Pinpoint the cell where the given text exists, returning its (x, y) midpoint coordinate. 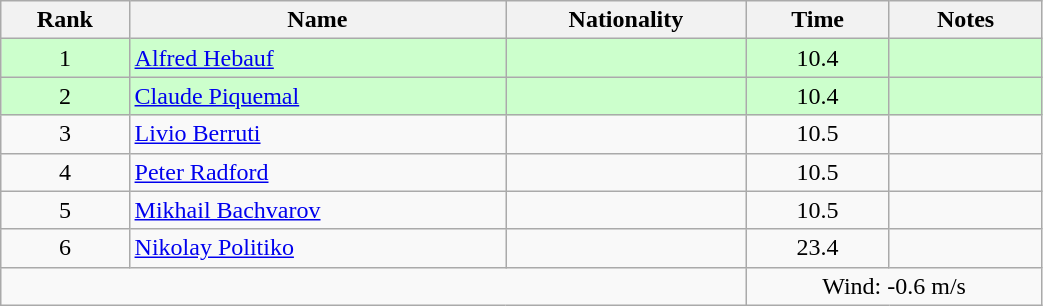
Notes (966, 20)
5 (65, 210)
2 (65, 96)
Peter Radford (318, 172)
Nationality (626, 20)
Name (318, 20)
1 (65, 58)
4 (65, 172)
6 (65, 248)
Mikhail Bachvarov (318, 210)
23.4 (818, 248)
Time (818, 20)
3 (65, 134)
Claude Piquemal (318, 96)
Alfred Hebauf (318, 58)
Rank (65, 20)
Livio Berruti (318, 134)
Wind: -0.6 m/s (894, 286)
Nikolay Politiko (318, 248)
